Scan for the cell matching the given text and deliver its [X, Y] coordinate at center. 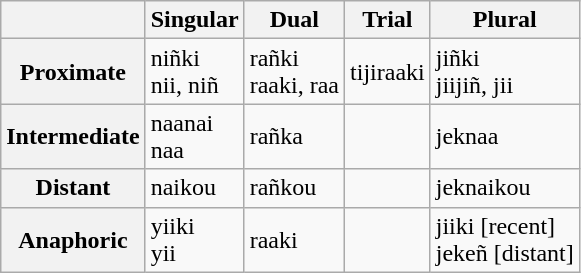
Plural [504, 20]
rañkou [294, 188]
jiñkijiijiñ, jii [504, 72]
Anaphoric [73, 240]
yiikiyii [194, 240]
naikou [194, 188]
niñkinii, niñ [194, 72]
jeknaa [504, 136]
raaki [294, 240]
naanainaa [194, 136]
Singular [194, 20]
jeknaikou [504, 188]
tijiraaki [388, 72]
jiiki [recent]jekeñ [distant] [504, 240]
Dual [294, 20]
Trial [388, 20]
rañkiraaki, raa [294, 72]
rañka [294, 136]
Proximate [73, 72]
Distant [73, 188]
Intermediate [73, 136]
